Scan for the cell matching the given text and deliver its [X, Y] coordinate at center. 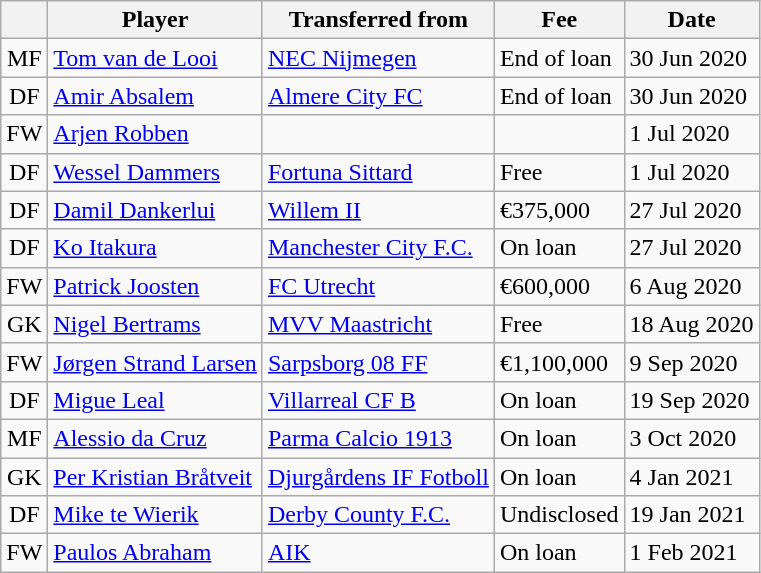
AIK [378, 553]
Fee [559, 20]
6 Aug 2020 [692, 286]
19 Jan 2021 [692, 515]
Damil Dankerlui [156, 210]
Amir Absalem [156, 96]
€1,100,000 [559, 362]
Nigel Bertrams [156, 324]
Paulos Abraham [156, 553]
Manchester City F.C. [378, 248]
Player [156, 20]
Sarpsborg 08 FF [378, 362]
Derby County F.C. [378, 515]
NEC Nijmegen [378, 58]
19 Sep 2020 [692, 400]
Undisclosed [559, 515]
Mike te Wierik [156, 515]
Fortuna Sittard [378, 172]
Ko Itakura [156, 248]
Djurgårdens IF Fotboll [378, 477]
1 Feb 2021 [692, 553]
Migue Leal [156, 400]
MVV Maastricht [378, 324]
18 Aug 2020 [692, 324]
Almere City FC [378, 96]
Transferred from [378, 20]
3 Oct 2020 [692, 438]
Alessio da Cruz [156, 438]
Villarreal CF B [378, 400]
Per Kristian Bråtveit [156, 477]
Date [692, 20]
FC Utrecht [378, 286]
Wessel Dammers [156, 172]
€600,000 [559, 286]
Tom van de Looi [156, 58]
4 Jan 2021 [692, 477]
Arjen Robben [156, 134]
Patrick Joosten [156, 286]
Willem II [378, 210]
9 Sep 2020 [692, 362]
€375,000 [559, 210]
Jørgen Strand Larsen [156, 362]
Parma Calcio 1913 [378, 438]
